Pinpoint the cell where the given text exists, returning its [X, Y] midpoint coordinate. 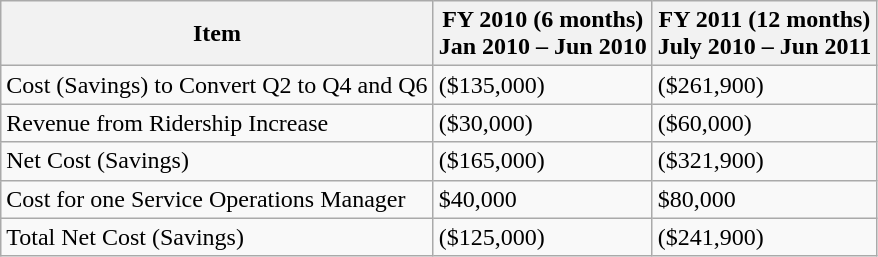
FY 2011 (12 months)July 2010 – Jun 2011 [764, 34]
($30,000) [542, 123]
($60,000) [764, 123]
Revenue from Ridership Increase [217, 123]
($241,900) [764, 237]
Item [217, 34]
FY 2010 (6 months)Jan 2010 – Jun 2010 [542, 34]
$80,000 [764, 199]
Cost (Savings) to Convert Q2 to Q4 and Q6 [217, 85]
($135,000) [542, 85]
($125,000) [542, 237]
($165,000) [542, 161]
Total Net Cost (Savings) [217, 237]
($321,900) [764, 161]
Cost for one Service Operations Manager [217, 199]
($261,900) [764, 85]
Net Cost (Savings) [217, 161]
$40,000 [542, 199]
